From the cell containing the given text, extract its center point as [X, Y] coordinate. 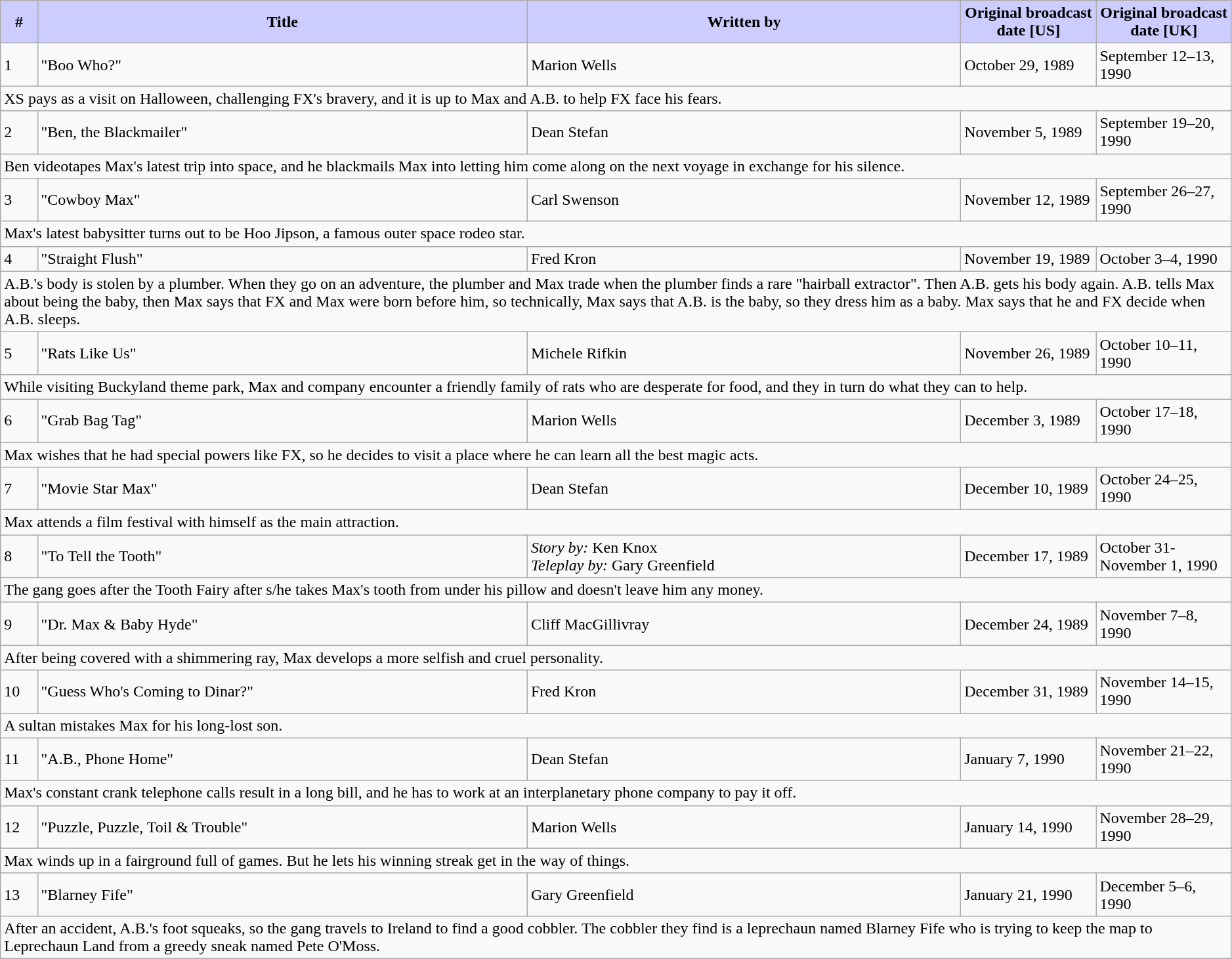
January 21, 1990 [1029, 894]
October 17–18, 1990 [1164, 420]
December 31, 1989 [1029, 692]
Max winds up in a fairground full of games. But he lets his winning streak get in the way of things. [616, 861]
January 7, 1990 [1029, 759]
November 5, 1989 [1029, 133]
4 [19, 259]
# [19, 22]
September 26–27, 1990 [1164, 200]
November 12, 1989 [1029, 200]
November 19, 1989 [1029, 259]
January 14, 1990 [1029, 827]
Max's latest babysitter turns out to be Hoo Jipson, a famous outer space rodeo star. [616, 234]
Cliff MacGillivray [744, 624]
The gang goes after the Tooth Fairy after s/he takes Max's tooth from under his pillow and doesn't leave him any money. [616, 590]
"Ben, the Blackmailer" [282, 133]
2 [19, 133]
Original broadcast date [US] [1029, 22]
11 [19, 759]
October 24–25, 1990 [1164, 488]
Written by [744, 22]
October 31-November 1, 1990 [1164, 557]
Title [282, 22]
October 3–4, 1990 [1164, 259]
"Movie Star Max" [282, 488]
"To Tell the Tooth" [282, 557]
November 14–15, 1990 [1164, 692]
9 [19, 624]
September 12–13, 1990 [1164, 64]
A sultan mistakes Max for his long-lost son. [616, 725]
12 [19, 827]
3 [19, 200]
7 [19, 488]
November 7–8, 1990 [1164, 624]
Story by: Ken KnoxTeleplay by: Gary Greenfield [744, 557]
December 24, 1989 [1029, 624]
"Boo Who?" [282, 64]
XS pays as a visit on Halloween, challenging FX's bravery, and it is up to Max and A.B. to help FX face his fears. [616, 98]
6 [19, 420]
13 [19, 894]
"Blarney Fife" [282, 894]
10 [19, 692]
"Dr. Max & Baby Hyde" [282, 624]
After being covered with a shimmering ray, Max develops a more selfish and cruel personality. [616, 658]
Max attends a film festival with himself as the main attraction. [616, 522]
December 3, 1989 [1029, 420]
Max wishes that he had special powers like FX, so he decides to visit a place where he can learn all the best magic acts. [616, 455]
Original broadcast date [UK] [1164, 22]
1 [19, 64]
Ben videotapes Max's latest trip into space, and he blackmails Max into letting him come along on the next voyage in exchange for his silence. [616, 166]
Michele Rifkin [744, 353]
October 29, 1989 [1029, 64]
November 26, 1989 [1029, 353]
Carl Swenson [744, 200]
"Cowboy Max" [282, 200]
8 [19, 557]
"Straight Flush" [282, 259]
"Puzzle, Puzzle, Toil & Trouble" [282, 827]
September 19–20, 1990 [1164, 133]
"Rats Like Us" [282, 353]
December 17, 1989 [1029, 557]
October 10–11, 1990 [1164, 353]
November 28–29, 1990 [1164, 827]
"A.B., Phone Home" [282, 759]
November 21–22, 1990 [1164, 759]
"Grab Bag Tag" [282, 420]
December 10, 1989 [1029, 488]
Max's constant crank telephone calls result in a long bill, and he has to work at an interplanetary phone company to pay it off. [616, 793]
"Guess Who's Coming to Dinar?" [282, 692]
Gary Greenfield [744, 894]
December 5–6, 1990 [1164, 894]
5 [19, 353]
